Find where the given text appears and provide that cell's center as [x, y] coordinate. 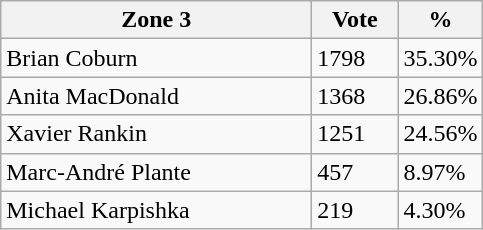
4.30% [440, 210]
35.30% [440, 58]
Vote [355, 20]
1368 [355, 96]
Brian Coburn [156, 58]
457 [355, 172]
Michael Karpishka [156, 210]
26.86% [440, 96]
24.56% [440, 134]
1798 [355, 58]
% [440, 20]
Zone 3 [156, 20]
219 [355, 210]
1251 [355, 134]
Anita MacDonald [156, 96]
Marc-André Plante [156, 172]
8.97% [440, 172]
Xavier Rankin [156, 134]
